Capture the cell that displays the provided text and extract its (x, y) central coordinate. 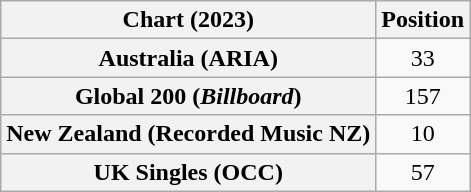
57 (423, 172)
Chart (2023) (188, 20)
Global 200 (Billboard) (188, 96)
New Zealand (Recorded Music NZ) (188, 134)
10 (423, 134)
Position (423, 20)
33 (423, 58)
Australia (ARIA) (188, 58)
157 (423, 96)
UK Singles (OCC) (188, 172)
